Extract the (X, Y) coordinate from the center of the cell holding the provided text.  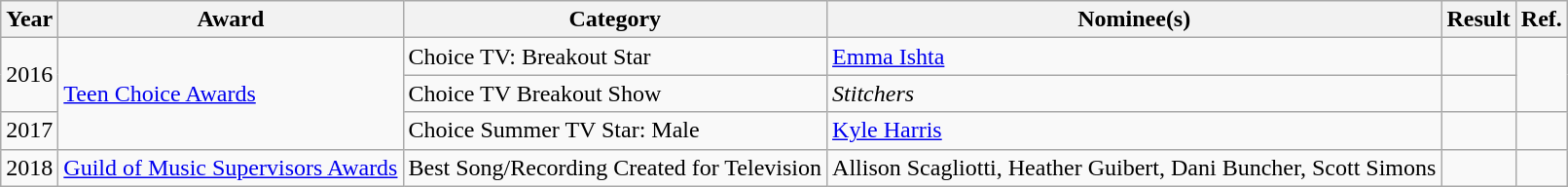
Result (1478, 19)
Award (231, 19)
Kyle Harris (1135, 131)
2018 (29, 168)
Teen Choice Awards (231, 93)
Nominee(s) (1135, 19)
Allison Scagliotti, Heather Guibert, Dani Buncher, Scott Simons (1135, 168)
Guild of Music Supervisors Awards (231, 168)
Category (615, 19)
2016 (29, 75)
2017 (29, 131)
Choice Summer TV Star: Male (615, 131)
Best Song/Recording Created for Television (615, 168)
Choice TV Breakout Show (615, 93)
Stitchers (1135, 93)
Year (29, 19)
Ref. (1542, 19)
Emma Ishta (1135, 56)
Choice TV: Breakout Star (615, 56)
